For the text-containing cell, return its midpoint in [x, y] coordinate format. 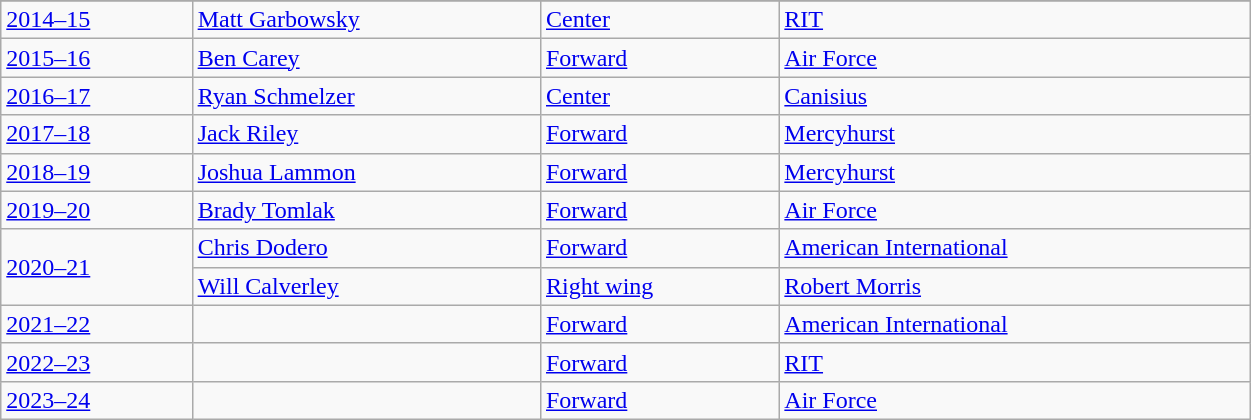
Jack Riley [366, 134]
2023–24 [96, 400]
Robert Morris [1015, 286]
2021–22 [96, 324]
Matt Garbowsky [366, 20]
Chris Dodero [366, 248]
Right wing [659, 286]
2016–17 [96, 96]
2020–21 [96, 267]
2017–18 [96, 134]
Joshua Lammon [366, 172]
Ryan Schmelzer [366, 96]
2015–16 [96, 58]
2014–15 [96, 20]
2019–20 [96, 210]
Ben Carey [366, 58]
Brady Tomlak [366, 210]
2018–19 [96, 172]
Canisius [1015, 96]
2022–23 [96, 362]
Will Calverley [366, 286]
